Provide the (x, y) coordinate of the cell's center where the given text is located.  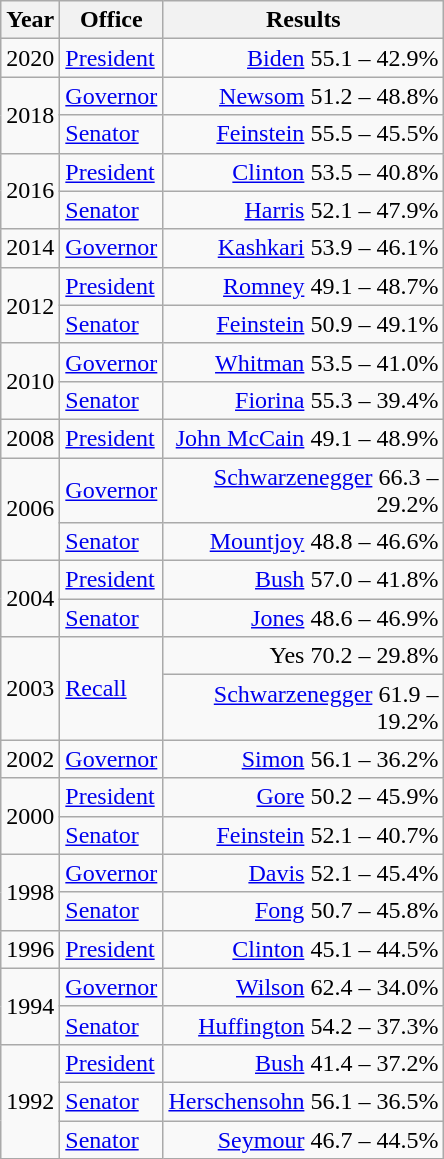
Schwarzenegger 66.3 – 29.2% (304, 490)
1992 (30, 1101)
Simon 56.1 – 36.2% (304, 759)
Clinton 45.1 – 44.5% (304, 949)
2002 (30, 759)
Seymour 46.7 – 44.5% (304, 1139)
Fong 50.7 – 45.8% (304, 911)
2003 (30, 688)
Huffington 54.2 – 37.3% (304, 1025)
Schwarzenegger 61.9 – 19.2% (304, 708)
John McCain 49.1 – 48.9% (304, 438)
Bush 57.0 – 41.8% (304, 580)
Results (304, 20)
2018 (30, 115)
1994 (30, 1006)
Newsom 51.2 – 48.8% (304, 96)
Harris 52.1 – 47.9% (304, 210)
Fiorina 55.3 – 39.4% (304, 400)
Clinton 53.5 – 40.8% (304, 172)
2020 (30, 58)
2012 (30, 305)
1998 (30, 892)
Biden 55.1 – 42.9% (304, 58)
2006 (30, 510)
Bush 41.4 – 37.2% (304, 1063)
Recall (112, 688)
Feinstein 50.9 – 49.1% (304, 324)
Romney 49.1 – 48.7% (304, 286)
2016 (30, 191)
Feinstein 52.1 – 40.7% (304, 835)
2014 (30, 248)
Office (112, 20)
Wilson 62.4 – 34.0% (304, 987)
Yes 70.2 – 29.8% (304, 656)
Herschensohn 56.1 – 36.5% (304, 1101)
1996 (30, 949)
Mountjoy 48.8 – 46.6% (304, 542)
Whitman 53.5 – 41.0% (304, 362)
Jones 48.6 – 46.9% (304, 618)
2008 (30, 438)
Gore 50.2 – 45.9% (304, 797)
2004 (30, 599)
Davis 52.1 – 45.4% (304, 873)
2010 (30, 381)
Year (30, 20)
Kashkari 53.9 – 46.1% (304, 248)
Feinstein 55.5 – 45.5% (304, 134)
2000 (30, 816)
